From the cell containing the given text, extract its center point as (X, Y) coordinate. 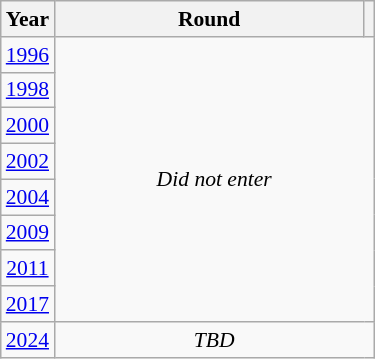
2000 (28, 126)
2011 (28, 269)
2009 (28, 233)
2002 (28, 162)
2004 (28, 197)
Did not enter (214, 180)
2024 (28, 340)
TBD (214, 340)
1998 (28, 90)
1996 (28, 55)
2017 (28, 304)
Round (209, 19)
Year (28, 19)
